Provide the [x, y] coordinate of the cell's center where the given text is located.  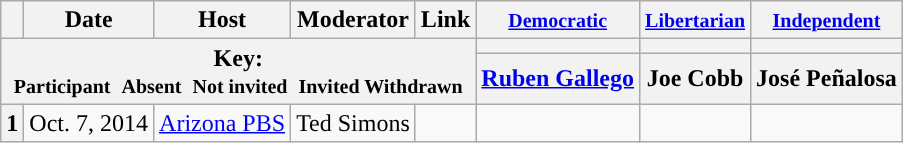
Ruben Gallego [558, 78]
Democratic [558, 20]
Key: Participant Absent Not invited Invited Withdrawn [238, 72]
Independent [827, 20]
Date [89, 20]
Arizona PBS [222, 123]
Ted Simons [354, 123]
Moderator [354, 20]
Oct. 7, 2014 [89, 123]
Link [445, 20]
Libertarian [696, 20]
1 [12, 123]
Joe Cobb [696, 78]
José Peñalosa [827, 78]
Host [222, 20]
